Identify which cell holds the provided text, then report its (x, y) central coordinate. 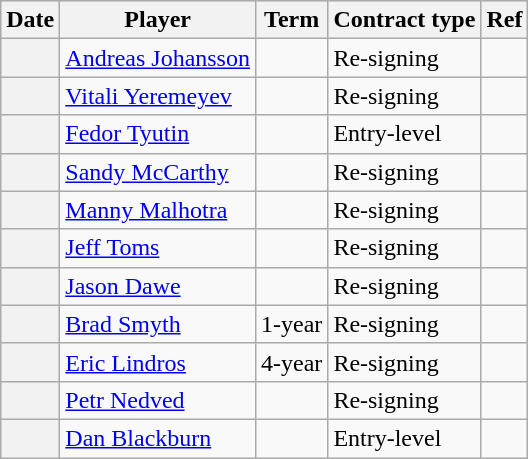
Andreas Johansson (158, 58)
Contract type (404, 20)
4-year (291, 362)
Fedor Tyutin (158, 134)
Dan Blackburn (158, 438)
Term (291, 20)
Vitali Yeremeyev (158, 96)
Sandy McCarthy (158, 172)
Brad Smyth (158, 324)
Jason Dawe (158, 286)
Eric Lindros (158, 362)
Manny Malhotra (158, 210)
Ref (504, 20)
Jeff Toms (158, 248)
Player (158, 20)
Petr Nedved (158, 400)
1-year (291, 324)
Date (30, 20)
